Capture the cell that displays the provided text and extract its (x, y) central coordinate. 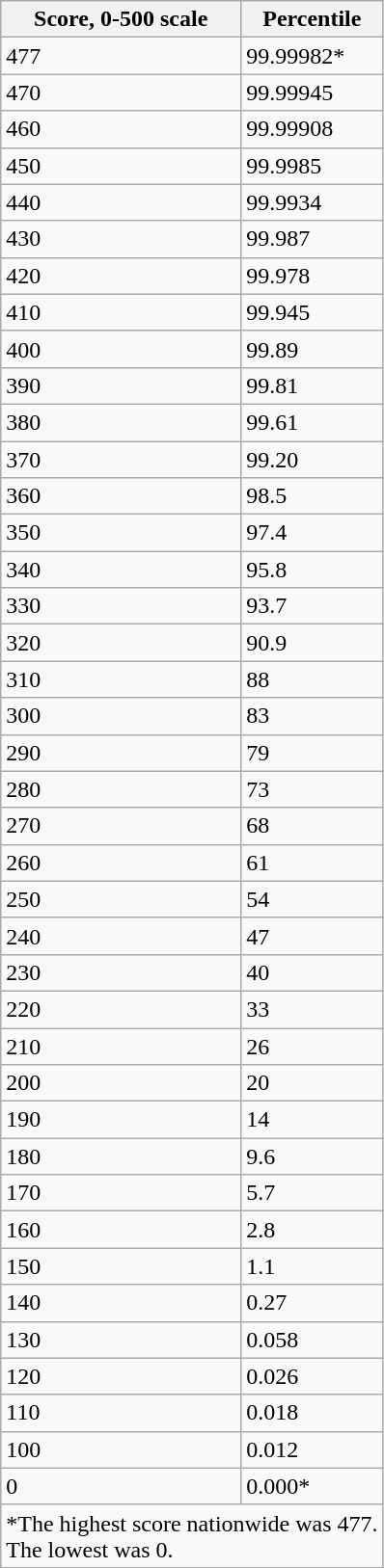
79 (313, 753)
370 (122, 460)
310 (122, 679)
0.27 (313, 1303)
Percentile (313, 19)
99.945 (313, 312)
2.8 (313, 1230)
430 (122, 239)
420 (122, 276)
68 (313, 826)
0.000* (313, 1486)
73 (313, 789)
90.9 (313, 643)
400 (122, 349)
99.81 (313, 385)
93.7 (313, 606)
250 (122, 899)
120 (122, 1376)
0.058 (313, 1340)
99.61 (313, 422)
270 (122, 826)
99.99982* (313, 56)
99.9934 (313, 202)
450 (122, 166)
Score, 0-500 scale (122, 19)
47 (313, 936)
200 (122, 1083)
99.20 (313, 460)
88 (313, 679)
390 (122, 385)
99.987 (313, 239)
83 (313, 716)
1.1 (313, 1266)
0 (122, 1486)
290 (122, 753)
460 (122, 129)
470 (122, 93)
160 (122, 1230)
98.5 (313, 496)
260 (122, 863)
320 (122, 643)
95.8 (313, 570)
440 (122, 202)
130 (122, 1340)
20 (313, 1083)
300 (122, 716)
280 (122, 789)
33 (313, 1009)
99.9985 (313, 166)
170 (122, 1193)
190 (122, 1120)
99.89 (313, 349)
350 (122, 533)
61 (313, 863)
54 (313, 899)
220 (122, 1009)
110 (122, 1413)
26 (313, 1046)
230 (122, 972)
240 (122, 936)
99.99945 (313, 93)
380 (122, 422)
150 (122, 1266)
210 (122, 1046)
14 (313, 1120)
99.99908 (313, 129)
99.978 (313, 276)
0.026 (313, 1376)
180 (122, 1156)
9.6 (313, 1156)
40 (313, 972)
97.4 (313, 533)
*The highest score nationwide was 477. The lowest was 0. (192, 1536)
100 (122, 1449)
140 (122, 1303)
5.7 (313, 1193)
0.012 (313, 1449)
0.018 (313, 1413)
360 (122, 496)
477 (122, 56)
330 (122, 606)
340 (122, 570)
410 (122, 312)
